Identify which cell holds the provided text, then report its (X, Y) central coordinate. 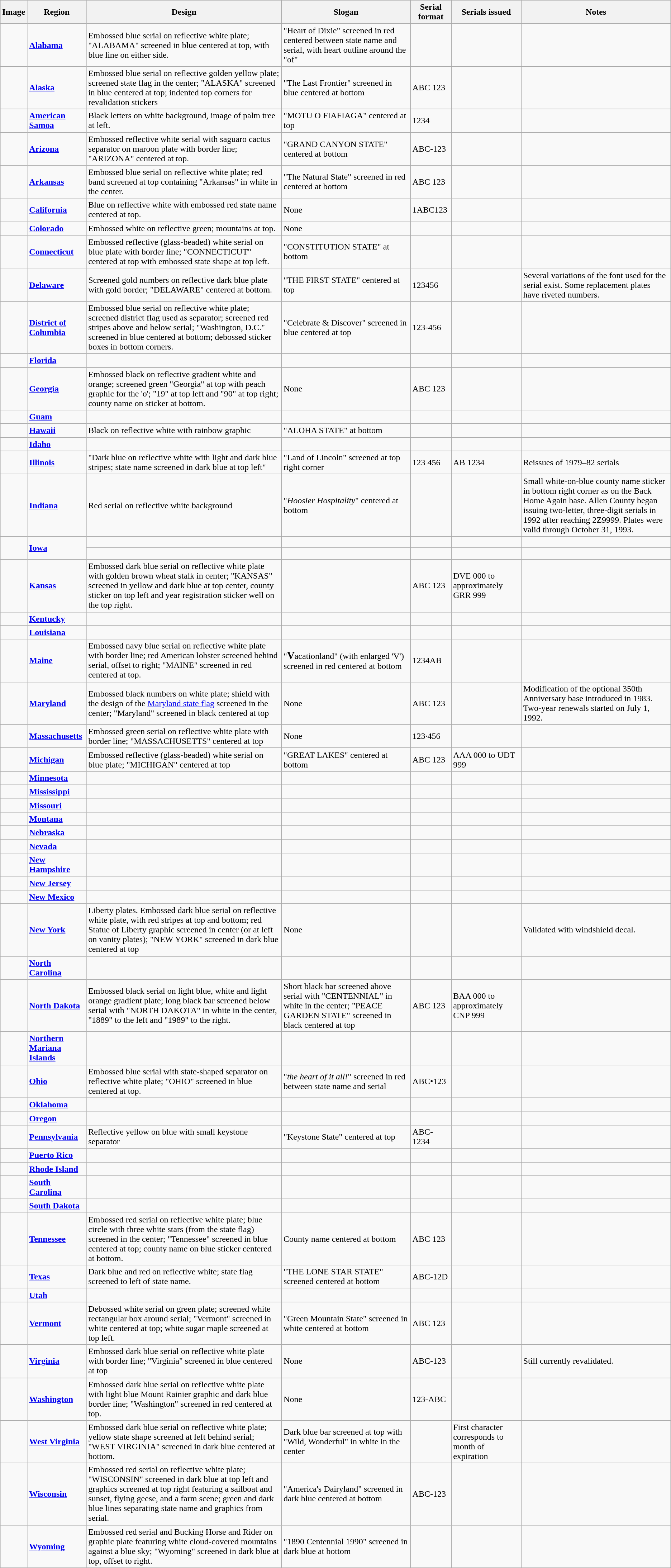
123-ABC (431, 1399)
Serial format (431, 12)
Maryland (57, 703)
Region (57, 12)
ABC•123 (431, 1081)
Wisconsin (57, 1494)
South Dakota (57, 1206)
Embossed reflective (glass-beaded) white serial on blue plate with border line; "CONNECTICUT" centered at top with embossed state shape at top left. (184, 252)
"The Last Frontier" screened in blue centered at bottom (346, 87)
Texas (57, 1277)
"ALOHA STATE" at bottom (346, 431)
Blue on reflective white with embossed red state name centered at top. (184, 210)
Indiana (57, 505)
Modification of the optional 350th Anniversary base introduced in 1983. Two-year renewals started on July 1, 1992. (596, 703)
Idaho (57, 444)
Embossed reflective (glass-beaded) white serial on blue plate; "MICHIGAN" centered at top (184, 759)
"GRAND CANYON STATE" centered at bottom (346, 149)
Oregon (57, 1118)
California (57, 210)
Serials issued (486, 12)
"America's Dairyland" screened in dark blue centered at bottom (346, 1494)
"the heart of it all!" screened in red between state name and serial (346, 1081)
ABC-12D (431, 1277)
1234 (431, 120)
"THE FIRST STATE" centered at top (346, 285)
BAA 000 to approximately CNP 999 (486, 1006)
1ABC123 (431, 210)
Image (14, 12)
Tennessee (57, 1239)
Embossed reflective white serial with saguaro cactus separator on maroon plate with border line; "ARIZONA" centered at top. (184, 149)
"Heart of Dixie" screened in red centered between state name and serial, with heart outline around the "of" (346, 45)
Pennsylvania (57, 1136)
Utah (57, 1295)
Montana (57, 819)
West Virginia (57, 1442)
Washington (57, 1399)
"GREAT LAKES" centered at bottom (346, 759)
Black on reflective white with rainbow graphic (184, 431)
Dark blue and red on reflective white; state flag screened to left of state name. (184, 1277)
"Dark blue on reflective white with light and dark blue stripes; state name screened in dark blue at top left" (184, 462)
Alabama (57, 45)
Vermont (57, 1324)
New Jersey (57, 883)
Still currently revalidated. (596, 1361)
Embossed blue serial on reflective white plate; red band screened at top containing "Arkansas" in white in the center. (184, 182)
Oklahoma (57, 1104)
New Mexico (57, 897)
"CONSTITUTION STATE" at bottom (346, 252)
Embossed dark blue serial on reflective white plate with border line; "Virginia" screened in blue centered at top (184, 1361)
South Carolina (57, 1187)
Virginia (57, 1361)
Notes (596, 12)
"MOTU O FIAFIAGA" centered at top (346, 120)
Red serial on reflective white background (184, 505)
Reissues of 1979–82 serials (596, 462)
Screened gold numbers on reflective dark blue plate with gold border; "DELAWARE" centered at bottom. (184, 285)
AAA 000 to UDT 999 (486, 759)
County name centered at bottom (346, 1239)
Black letters on white background, image of palm tree at left. (184, 120)
Design (184, 12)
"Green Mountain State" screened in white centered at bottom (346, 1324)
North Carolina (57, 968)
AB 1234 (486, 462)
"THE LONE STAR STATE" screened centered at bottom (346, 1277)
Colorado (57, 228)
Alaska (57, 87)
Validated with windshield decal. (596, 930)
Embossed blue serial on reflective white plate; "ALABAMA" screened in blue centered at top, with blue line on either side. (184, 45)
Rhode Island (57, 1169)
Several variations of the font used for the serial exist. Some replacement plates have riveted numbers. (596, 285)
Arizona (57, 149)
Missouri (57, 806)
"Keystone State" centered at top (346, 1136)
1234AB (431, 660)
Embossed white on reflective green; mountains at top. (184, 228)
District ofColumbia (57, 327)
123-456 (431, 327)
American Samoa (57, 120)
Nevada (57, 846)
Illinois (57, 462)
Georgia (57, 389)
Reflective yellow on blue with small keystone separator (184, 1136)
First character corresponds to month of expiration (486, 1442)
Hawaii (57, 431)
Embossed blue serial with state-shaped separator on reflective white plate; "OHIO" screened in blue centered at top. (184, 1081)
Ohio (57, 1081)
"Celebrate & Discover" screened in blue centered at top (346, 327)
Kansas (57, 586)
123456 (431, 285)
Florida (57, 360)
Wyoming (57, 1546)
New Hampshire (57, 865)
Louisiana (57, 632)
Arkansas (57, 182)
Michigan (57, 759)
Nebraska (57, 833)
Kentucky (57, 619)
DVE 000 to approximately GRR 999 (486, 586)
Mississippi (57, 792)
Northern Mariana Islands (57, 1048)
Dark blue bar screened at top with "Wild, Wonderful" in white in the center (346, 1442)
Embossed green serial on reflective white plate with border line; "MASSACHUSETTS" centered at top (184, 736)
"1890 Centennial 1990" screened in dark blue at bottom (346, 1546)
"Land of Lincoln" screened at top right corner (346, 462)
Minnesota (57, 778)
"Hoosier Hospitality" centered at bottom (346, 505)
123·456 (431, 736)
ABC-1234 (431, 1136)
North Dakota (57, 1006)
"The Natural State" screened in red centered at bottom (346, 182)
Massachusetts (57, 736)
Delaware (57, 285)
Puerto Rico (57, 1155)
123 456 (431, 462)
New York (57, 930)
Connecticut (57, 252)
Iowa (57, 548)
Short black bar screened above serial with "CENTENNIAL" in white in the center; "PEACE GARDEN STATE" screened in black centered at top (346, 1006)
"Vacationland" (with enlarged 'V') screened in red centered at bottom (346, 660)
Guam (57, 417)
Slogan (346, 12)
Maine (57, 660)
